Output the (X, Y) coordinate of the center of the cell containing the given text.  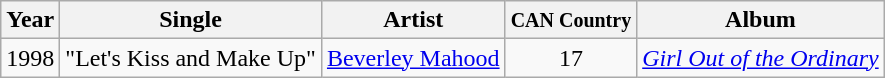
"Let's Kiss and Make Up" (191, 58)
Beverley Mahood (413, 58)
17 (571, 58)
CAN Country (571, 20)
Artist (413, 20)
Album (761, 20)
Single (191, 20)
Girl Out of the Ordinary (761, 58)
Year (30, 20)
1998 (30, 58)
